Extract the [X, Y] coordinate from the center of the cell holding the provided text.  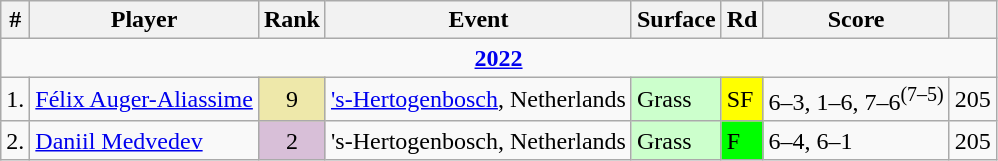
2022 [499, 58]
Rd [742, 20]
F [742, 140]
6–3, 1–6, 7–6(7–5) [856, 100]
Surface [676, 20]
Rank [292, 20]
Félix Auger-Aliassime [144, 100]
SF [742, 100]
9 [292, 100]
Event [478, 20]
2. [16, 140]
Player [144, 20]
6–4, 6–1 [856, 140]
2 [292, 140]
Score [856, 20]
# [16, 20]
Daniil Medvedev [144, 140]
1. [16, 100]
